Scan for the cell matching the given text and deliver its (x, y) coordinate at center. 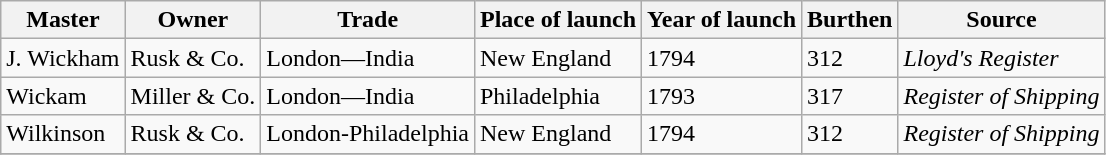
Philadelphia (558, 96)
Master (63, 20)
317 (850, 96)
Place of launch (558, 20)
Source (1002, 20)
1793 (722, 96)
Miller & Co. (193, 96)
Wickam (63, 96)
Year of launch (722, 20)
J. Wickham (63, 58)
London-Philadelphia (368, 134)
Owner (193, 20)
Burthen (850, 20)
Wilkinson (63, 134)
Trade (368, 20)
Lloyd's Register (1002, 58)
